Return [X, Y] of the center of cell containing provided text 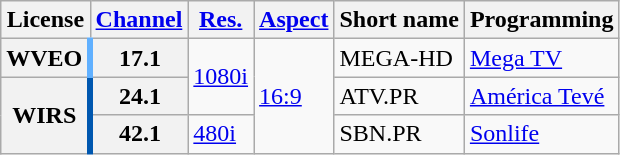
Aspect [294, 20]
Res. [221, 20]
License [46, 20]
42.1 [139, 134]
16:9 [294, 96]
24.1 [139, 96]
Sonlife [542, 134]
480i [221, 134]
Channel [139, 20]
17.1 [139, 58]
SBN.PR [399, 134]
1080i [221, 77]
ATV.PR [399, 96]
Mega TV [542, 58]
Programming [542, 20]
WVEO [46, 58]
Short name [399, 20]
WIRS [46, 115]
América Tevé [542, 96]
MEGA-HD [399, 58]
